Locate the cell with the specified text and output its (X, Y) center coordinate. 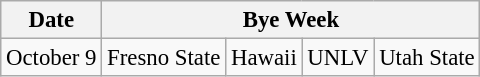
UNLV (338, 58)
Date (52, 20)
October 9 (52, 58)
Hawaii (264, 58)
Fresno State (164, 58)
Utah State (427, 58)
Bye Week (291, 20)
